Find where the given text appears and provide that cell's center as (X, Y) coordinate. 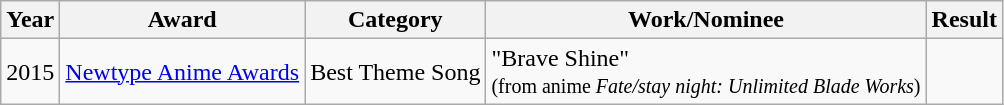
Best Theme Song (396, 72)
Award (182, 20)
Work/Nominee (706, 20)
2015 (30, 72)
Year (30, 20)
"Brave Shine" (from anime Fate/stay night: Unlimited Blade Works) (706, 72)
Category (396, 20)
Result (964, 20)
Newtype Anime Awards (182, 72)
